Detect which cell encompasses the target text, then output its [x, y] center coordinate. 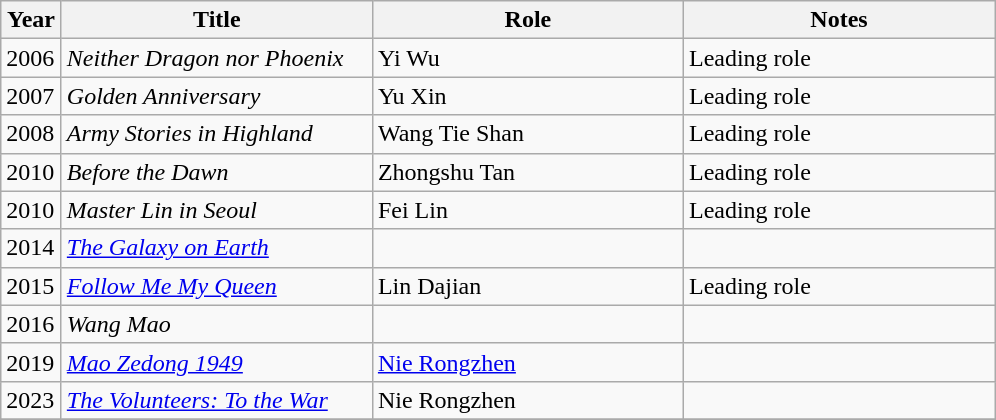
2016 [32, 324]
Fei Lin [528, 210]
Yi Wu [528, 58]
2014 [32, 248]
Notes [838, 20]
The Galaxy on Earth [216, 248]
Title [216, 20]
Mao Zedong 1949 [216, 362]
Zhongshu Tan [528, 172]
Wang Mao [216, 324]
Golden Anniversary [216, 96]
Lin Dajian [528, 286]
Role [528, 20]
Year [32, 20]
Yu Xin [528, 96]
Neither Dragon nor Phoenix [216, 58]
2023 [32, 400]
2015 [32, 286]
2007 [32, 96]
The Volunteers: To the War [216, 400]
Follow Me My Queen [216, 286]
Master Lin in Seoul [216, 210]
2019 [32, 362]
Wang Tie Shan [528, 134]
Army Stories in Highland [216, 134]
2006 [32, 58]
2008 [32, 134]
Before the Dawn [216, 172]
